Scan for the cell matching the given text and deliver its [X, Y] coordinate at center. 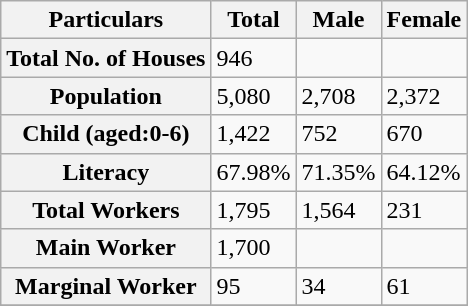
61 [424, 286]
Literacy [106, 172]
Male [338, 20]
5,080 [254, 96]
Particulars [106, 20]
752 [338, 134]
95 [254, 286]
Total Workers [106, 210]
71.35% [338, 172]
64.12% [424, 172]
Marginal Worker [106, 286]
Child (aged:0-6) [106, 134]
Main Worker [106, 248]
1,795 [254, 210]
Population [106, 96]
Total [254, 20]
2,372 [424, 96]
Female [424, 20]
2,708 [338, 96]
67.98% [254, 172]
670 [424, 134]
1,422 [254, 134]
34 [338, 286]
1,564 [338, 210]
946 [254, 58]
231 [424, 210]
1,700 [254, 248]
Total No. of Houses [106, 58]
